Find where the given text appears and provide that cell's center as (x, y) coordinate. 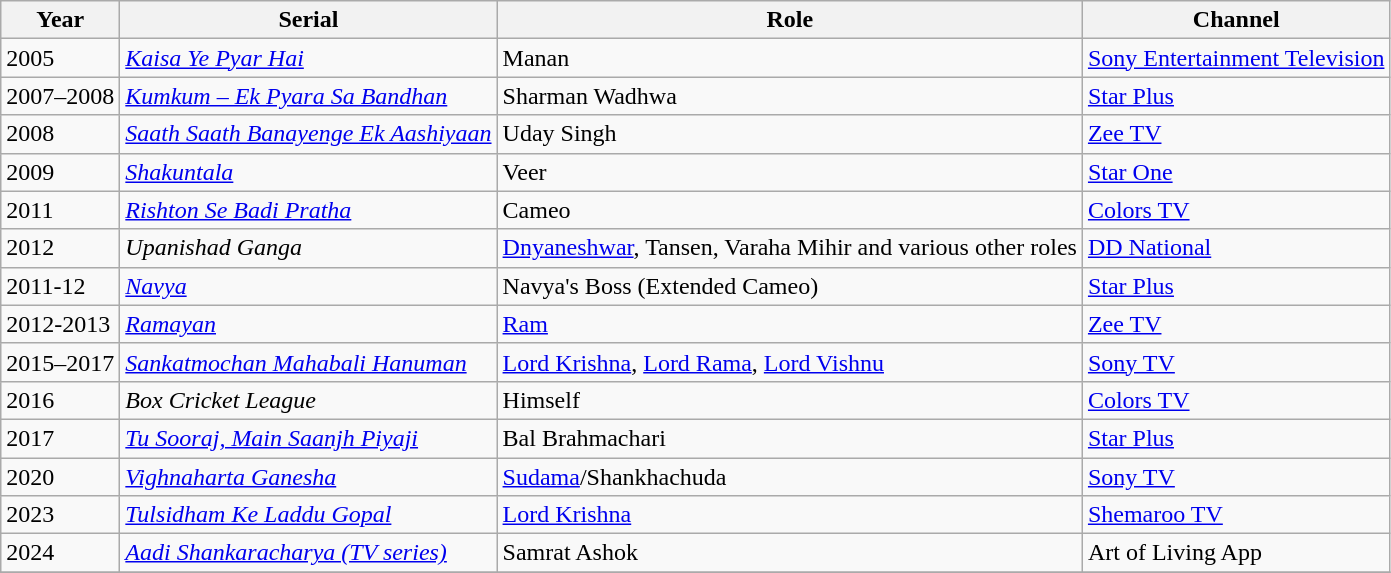
Star One (1236, 172)
Cameo (790, 210)
2007–2008 (60, 96)
2020 (60, 477)
2005 (60, 58)
Saath Saath Banayenge Ek Aashiyaan (308, 134)
Shakuntala (308, 172)
2011-12 (60, 286)
2012 (60, 248)
2017 (60, 438)
Kaisa Ye Pyar Hai (308, 58)
Channel (1236, 20)
2024 (60, 553)
Sharman Wadhwa (790, 96)
Lord Krishna, Lord Rama, Lord Vishnu (790, 362)
Aadi Shankaracharya (TV series) (308, 553)
Navya's Boss (Extended Cameo) (790, 286)
Kumkum – Ek Pyara Sa Bandhan (308, 96)
2008 (60, 134)
Tulsidham Ke Laddu Gopal (308, 515)
2012-2013 (60, 324)
Shemaroo TV (1236, 515)
DD National (1236, 248)
Himself (790, 400)
Serial (308, 20)
Role (790, 20)
Manan (790, 58)
Navya (308, 286)
2011 (60, 210)
Box Cricket League (308, 400)
2016 (60, 400)
Samrat Ashok (790, 553)
Sankatmochan Mahabali Hanuman (308, 362)
Vighnaharta Ganesha (308, 477)
Tu Sooraj, Main Saanjh Piyaji (308, 438)
Lord Krishna (790, 515)
Year (60, 20)
2023 (60, 515)
Bal Brahmachari (790, 438)
2015–2017 (60, 362)
Sony Entertainment Television (1236, 58)
Rishton Se Badi Pratha (308, 210)
Veer (790, 172)
Art of Living App (1236, 553)
2009 (60, 172)
Uday Singh (790, 134)
Dnyaneshwar, Tansen, Varaha Mihir and various other roles (790, 248)
Ramayan (308, 324)
Sudama/Shankhachuda (790, 477)
Upanishad Ganga (308, 248)
Ram (790, 324)
